Return the [X, Y] coordinate for the center point of the cell that contains the specified text.  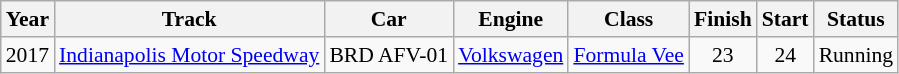
Year [28, 19]
23 [723, 55]
Indianapolis Motor Speedway [189, 55]
BRD AFV-01 [388, 55]
2017 [28, 55]
Car [388, 19]
Finish [723, 19]
Engine [510, 19]
24 [786, 55]
Status [856, 19]
Running [856, 55]
Formula Vee [628, 55]
Volkswagen [510, 55]
Track [189, 19]
Start [786, 19]
Class [628, 19]
